Output the (x, y) coordinate of the center of the cell containing the given text.  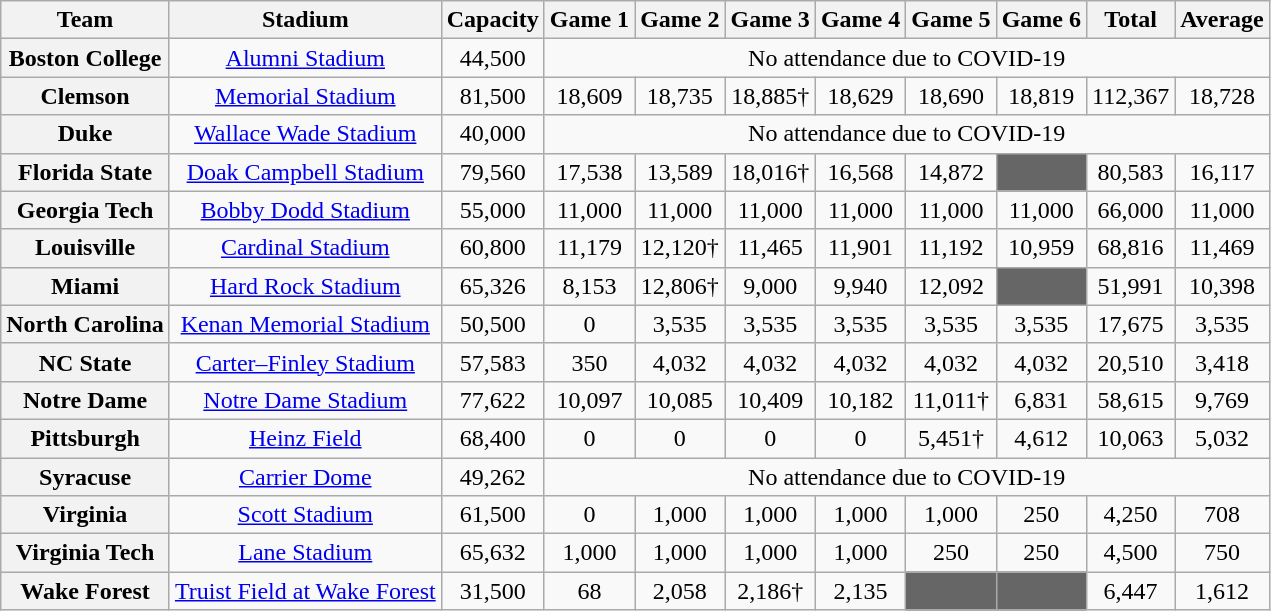
Game 3 (770, 20)
2,135 (860, 591)
11,192 (951, 248)
Stadium (305, 20)
Game 5 (951, 20)
81,500 (492, 96)
18,735 (680, 96)
68,816 (1130, 248)
10,398 (1222, 286)
11,469 (1222, 248)
4,612 (1041, 438)
57,583 (492, 362)
18,016† (770, 172)
Wallace Wade Stadium (305, 134)
8,153 (589, 286)
Game 6 (1041, 20)
Carrier Dome (305, 477)
44,500 (492, 58)
68 (589, 591)
4,250 (1130, 515)
Heinz Field (305, 438)
2,186† (770, 591)
65,632 (492, 553)
Memorial Stadium (305, 96)
Capacity (492, 20)
Florida State (86, 172)
4,500 (1130, 553)
12,120† (680, 248)
11,465 (770, 248)
5,032 (1222, 438)
Bobby Dodd Stadium (305, 210)
18,609 (589, 96)
68,400 (492, 438)
Miami (86, 286)
17,675 (1130, 324)
1,612 (1222, 591)
14,872 (951, 172)
66,000 (1130, 210)
18,885† (770, 96)
Kenan Memorial Stadium (305, 324)
65,326 (492, 286)
6,831 (1041, 400)
Lane Stadium (305, 553)
10,063 (1130, 438)
77,622 (492, 400)
Notre Dame (86, 400)
11,901 (860, 248)
10,097 (589, 400)
North Carolina (86, 324)
Louisville (86, 248)
Game 1 (589, 20)
Notre Dame Stadium (305, 400)
Syracuse (86, 477)
9,000 (770, 286)
Duke (86, 134)
40,000 (492, 134)
58,615 (1130, 400)
112,367 (1130, 96)
20,510 (1130, 362)
10,182 (860, 400)
18,728 (1222, 96)
18,690 (951, 96)
708 (1222, 515)
10,085 (680, 400)
Truist Field at Wake Forest (305, 591)
NC State (86, 362)
79,560 (492, 172)
61,500 (492, 515)
55,000 (492, 210)
Team (86, 20)
13,589 (680, 172)
9,940 (860, 286)
10,959 (1041, 248)
31,500 (492, 591)
49,262 (492, 477)
16,117 (1222, 172)
Game 2 (680, 20)
17,538 (589, 172)
350 (589, 362)
60,800 (492, 248)
18,629 (860, 96)
Georgia Tech (86, 210)
Virginia Tech (86, 553)
Wake Forest (86, 591)
12,092 (951, 286)
Carter–Finley Stadium (305, 362)
3,418 (1222, 362)
5,451† (951, 438)
6,447 (1130, 591)
51,991 (1130, 286)
Pittsburgh (86, 438)
2,058 (680, 591)
18,819 (1041, 96)
Virginia (86, 515)
11,179 (589, 248)
Alumni Stadium (305, 58)
Clemson (86, 96)
12,806† (680, 286)
Hard Rock Stadium (305, 286)
80,583 (1130, 172)
Boston College (86, 58)
50,500 (492, 324)
Scott Stadium (305, 515)
16,568 (860, 172)
11,011† (951, 400)
9,769 (1222, 400)
Doak Campbell Stadium (305, 172)
Total (1130, 20)
10,409 (770, 400)
750 (1222, 553)
Cardinal Stadium (305, 248)
Average (1222, 20)
Game 4 (860, 20)
